Locate the cell with the specified text and output its [X, Y] center coordinate. 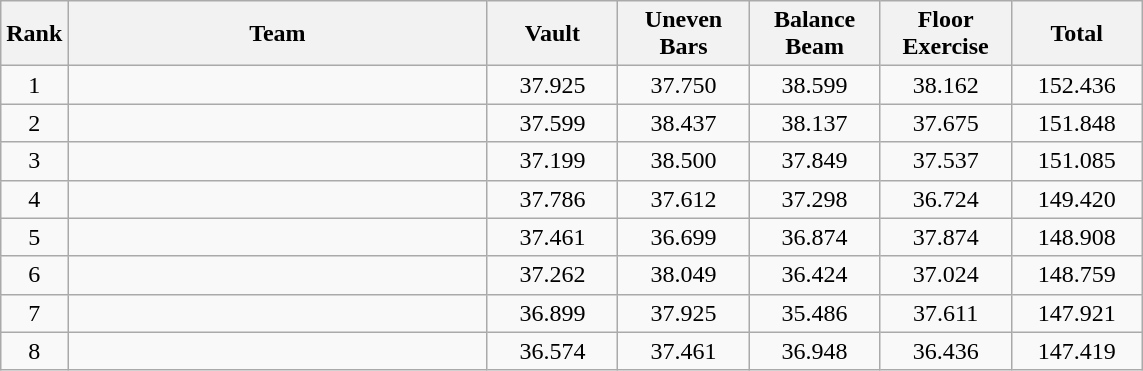
38.500 [684, 161]
36.874 [814, 237]
37.199 [552, 161]
38.049 [684, 275]
151.848 [1076, 123]
Vault [552, 34]
37.675 [946, 123]
37.298 [814, 199]
Total [1076, 34]
37.874 [946, 237]
147.921 [1076, 313]
Rank [34, 34]
37.599 [552, 123]
8 [34, 351]
36.724 [946, 199]
UnevenBars [684, 34]
36.899 [552, 313]
37.262 [552, 275]
37.612 [684, 199]
151.085 [1076, 161]
38.599 [814, 85]
149.420 [1076, 199]
BalanceBeam [814, 34]
36.699 [684, 237]
FloorExercise [946, 34]
35.486 [814, 313]
38.162 [946, 85]
38.437 [684, 123]
37.786 [552, 199]
148.908 [1076, 237]
37.750 [684, 85]
36.436 [946, 351]
37.611 [946, 313]
37.849 [814, 161]
37.537 [946, 161]
147.419 [1076, 351]
1 [34, 85]
6 [34, 275]
Team [278, 34]
2 [34, 123]
7 [34, 313]
3 [34, 161]
37.024 [946, 275]
36.574 [552, 351]
36.948 [814, 351]
38.137 [814, 123]
4 [34, 199]
36.424 [814, 275]
148.759 [1076, 275]
152.436 [1076, 85]
5 [34, 237]
